Scan for the cell matching the given text and deliver its [x, y] coordinate at center. 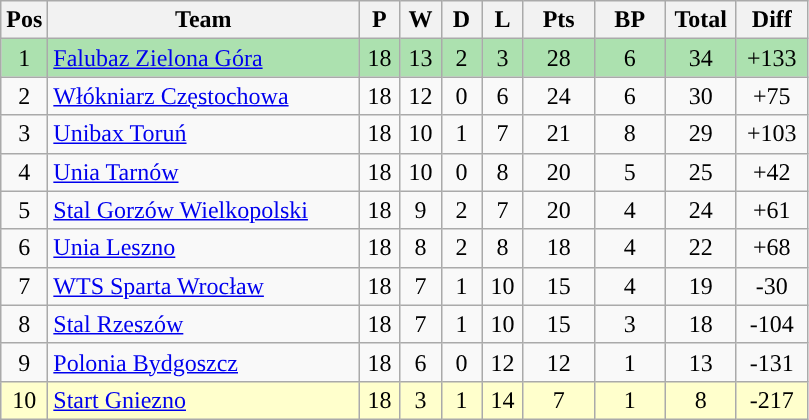
22 [700, 248]
Diff [772, 20]
28 [558, 58]
D [462, 20]
+61 [772, 210]
Total [700, 20]
-217 [772, 400]
W [420, 20]
Falubaz Zielona Góra [204, 58]
25 [700, 172]
+103 [772, 134]
L [502, 20]
-104 [772, 324]
Unibax Toruń [204, 134]
P [380, 20]
+42 [772, 172]
30 [700, 96]
Włókniarz Częstochowa [204, 96]
19 [700, 286]
29 [700, 134]
Polonia Bydgoszcz [204, 362]
Pts [558, 20]
Team [204, 20]
Unia Leszno [204, 248]
-131 [772, 362]
+68 [772, 248]
34 [700, 58]
21 [558, 134]
Stal Gorzów Wielkopolski [204, 210]
+133 [772, 58]
+75 [772, 96]
WTS Sparta Wrocław [204, 286]
Unia Tarnów [204, 172]
Stal Rzeszów [204, 324]
-30 [772, 286]
BP [630, 20]
Pos [24, 20]
Start Gniezno [204, 400]
14 [502, 400]
